For the text-containing cell, return its midpoint in [X, Y] coordinate format. 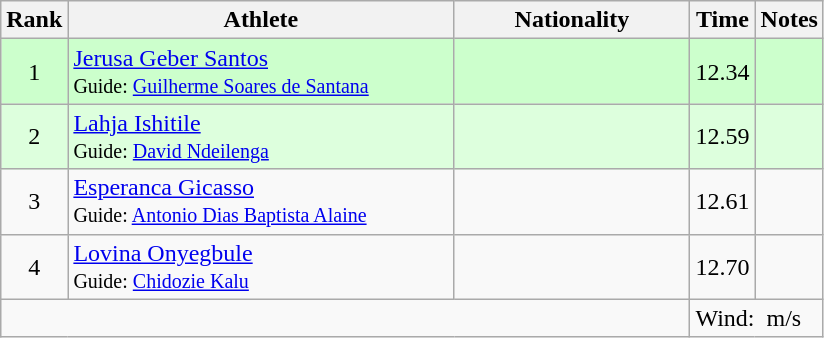
Nationality [572, 20]
Lahja Ishitile Guide: David Ndeilenga [261, 136]
12.61 [722, 202]
1 [34, 72]
Lovina OnyegbuleGuide: Chidozie Kalu [261, 266]
2 [34, 136]
Rank [34, 20]
Athlete [261, 20]
12.59 [722, 136]
12.70 [722, 266]
Esperanca GicassoGuide: Antonio Dias Baptista Alaine [261, 202]
Wind: m/s [756, 318]
Notes [789, 20]
4 [34, 266]
12.34 [722, 72]
3 [34, 202]
Time [722, 20]
Jerusa Geber SantosGuide: Guilherme Soares de Santana [261, 72]
